Locate the cell with the specified text and output its (x, y) center coordinate. 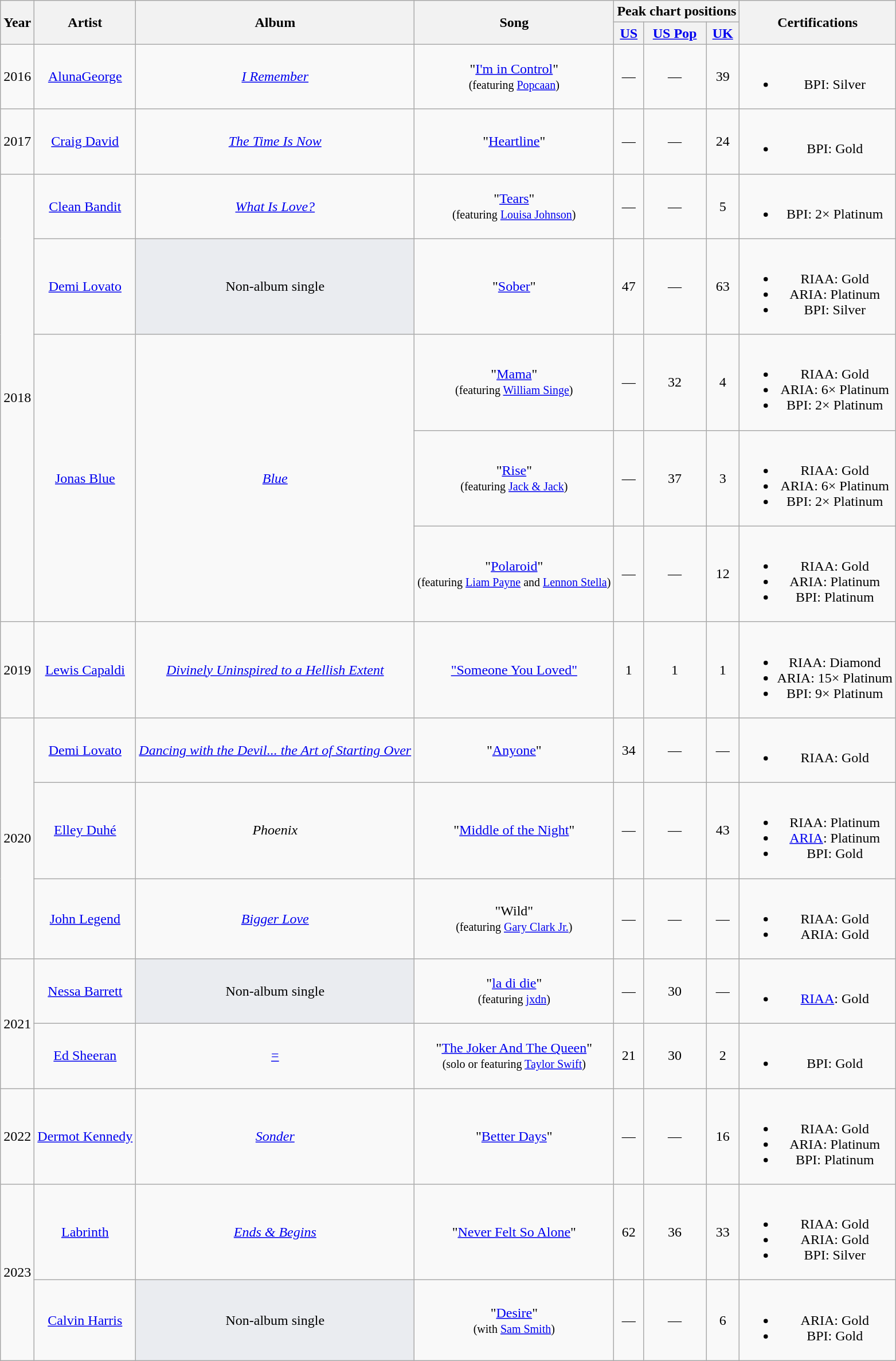
Ends & Begins (275, 1232)
"Desire"(with Sam Smith) (514, 1320)
AlunaGeorge (85, 77)
Sonder (275, 1137)
21 (629, 1056)
4 (723, 382)
"Heartline" (514, 141)
Artist (85, 22)
2022 (17, 1137)
5 (723, 206)
The Time Is Now (275, 141)
Blue (275, 478)
2018 (17, 398)
Phoenix (275, 830)
RIAA: GoldARIA: Gold (817, 919)
BPI: 2× Platinum (817, 206)
Certifications (817, 22)
"The Joker And The Queen"(solo or featuring Taylor Swift) (514, 1056)
Calvin Harris (85, 1320)
Bigger Love (275, 919)
I Remember (275, 77)
= (275, 1056)
3 (723, 478)
Elley Duhé (85, 830)
Jonas Blue (85, 478)
Album (275, 22)
Nessa Barrett (85, 991)
BPI: Silver (817, 77)
Clean Bandit (85, 206)
36 (675, 1232)
UK (723, 33)
RIAA: DiamondARIA: 15× PlatinumBPI: 9× Platinum (817, 670)
"Mama"(featuring William Singe) (514, 382)
2017 (17, 141)
"Better Days" (514, 1137)
US (629, 33)
RIAA: GoldARIA: GoldBPI: Silver (817, 1232)
"I'm in Control"(featuring Popcaan) (514, 77)
24 (723, 141)
39 (723, 77)
Ed Sheeran (85, 1056)
Lewis Capaldi (85, 670)
"Sober" (514, 287)
37 (675, 478)
"Polaroid"(featuring Liam Payne and Lennon Stella) (514, 574)
43 (723, 830)
16 (723, 1137)
12 (723, 574)
"Wild"(featuring Gary Clark Jr.) (514, 919)
Dancing with the Devil... the Art of Starting Over (275, 750)
"Anyone" (514, 750)
RIAA: PlatinumARIA: PlatinumBPI: Gold (817, 830)
Peak chart positions (676, 11)
"la di die"(featuring jxdn) (514, 991)
33 (723, 1232)
"Someone You Loved" (514, 670)
47 (629, 287)
2020 (17, 838)
"Never Felt So Alone" (514, 1232)
"Tears"(featuring Louisa Johnson) (514, 206)
2019 (17, 670)
What Is Love? (275, 206)
2023 (17, 1272)
Craig David (85, 141)
32 (675, 382)
US Pop (675, 33)
34 (629, 750)
ARIA: GoldBPI: Gold (817, 1320)
Divinely Uninspired to a Hellish Extent (275, 670)
"Middle of the Night" (514, 830)
2016 (17, 77)
2 (723, 1056)
6 (723, 1320)
Song (514, 22)
63 (723, 287)
Labrinth (85, 1232)
Year (17, 22)
2021 (17, 1024)
John Legend (85, 919)
"Rise"(featuring Jack & Jack) (514, 478)
RIAA: GoldARIA: PlatinumBPI: Silver (817, 287)
62 (629, 1232)
Dermot Kennedy (85, 1137)
